Locate the cell with the specified text and output its [X, Y] center coordinate. 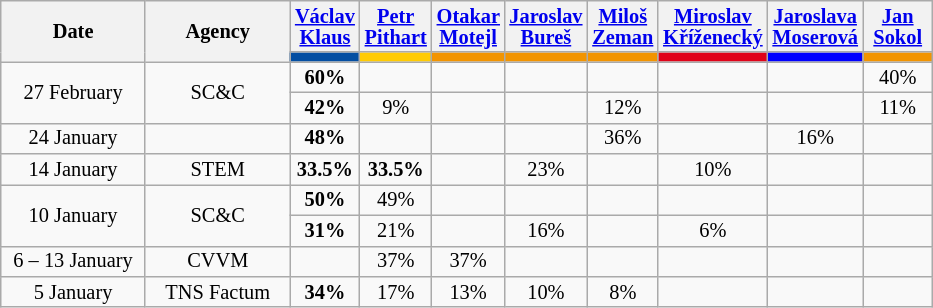
12% [622, 108]
10 January [74, 214]
6 – 13 January [74, 262]
TNS Factum [218, 292]
9% [396, 108]
Miroslav Kříženecký [712, 26]
42% [325, 108]
27 February [74, 92]
17% [396, 292]
Otakar Motejl [468, 26]
34% [325, 292]
Miloš Zeman [622, 26]
24 January [74, 138]
5 January [74, 292]
48% [325, 138]
6% [712, 230]
11% [898, 108]
60% [325, 78]
49% [396, 200]
CVVM [218, 262]
Jaroslav Bureš [546, 26]
40% [898, 78]
Petr Pithart [396, 26]
14 January [74, 170]
21% [396, 230]
Date [74, 30]
STEM [218, 170]
31% [325, 230]
50% [325, 200]
23% [546, 170]
Jaroslava Moserová [816, 26]
8% [622, 292]
Jan Sokol [898, 26]
Václav Klaus [325, 26]
36% [622, 138]
Agency [218, 30]
13% [468, 292]
